For the text-containing cell, return its midpoint in [x, y] coordinate format. 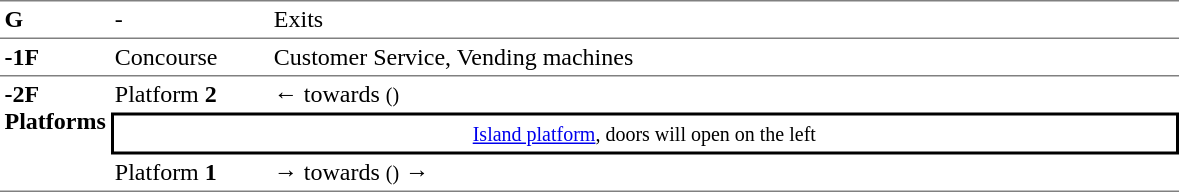
- [190, 19]
-1F [55, 58]
G [55, 19]
Island platform, doors will open on the left [644, 133]
Platform 1 [190, 173]
← towards () [724, 94]
Exits [724, 19]
Platform 2 [190, 94]
Concourse [190, 58]
Customer Service, Vending machines [724, 58]
→ towards () → [724, 173]
-2FPlatforms [55, 134]
